Determine the [X, Y] coordinate at the center of the cell enclosing the given text.  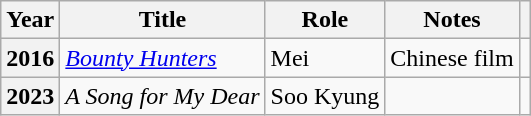
Mei [325, 58]
Bounty Hunters [162, 58]
2023 [30, 96]
Year [30, 20]
2016 [30, 58]
A Song for My Dear [162, 96]
Notes [452, 20]
Soo Kyung [325, 96]
Title [162, 20]
Role [325, 20]
Chinese film [452, 58]
